Pinpoint the cell where the given text exists, returning its [x, y] midpoint coordinate. 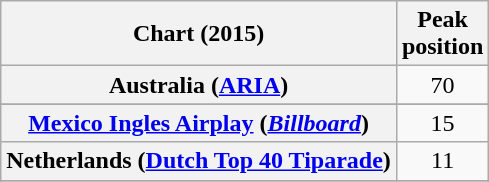
Peakposition [442, 34]
Mexico Ingles Airplay (Billboard) [199, 123]
70 [442, 85]
15 [442, 123]
Australia (ARIA) [199, 85]
Netherlands (Dutch Top 40 Tiparade) [199, 161]
11 [442, 161]
Chart (2015) [199, 34]
